For the text-containing cell, return its midpoint in [x, y] coordinate format. 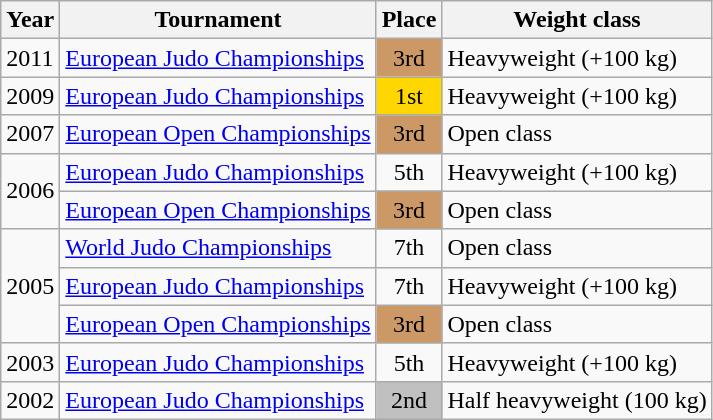
2nd [409, 400]
Half heavyweight (100 kg) [577, 400]
2006 [30, 191]
2005 [30, 286]
Place [409, 20]
2009 [30, 96]
2003 [30, 362]
World Judo Championships [218, 248]
2002 [30, 400]
Tournament [218, 20]
Year [30, 20]
1st [409, 96]
2007 [30, 134]
Weight class [577, 20]
2011 [30, 58]
